Detect which cell encompasses the target text, then output its (x, y) center coordinate. 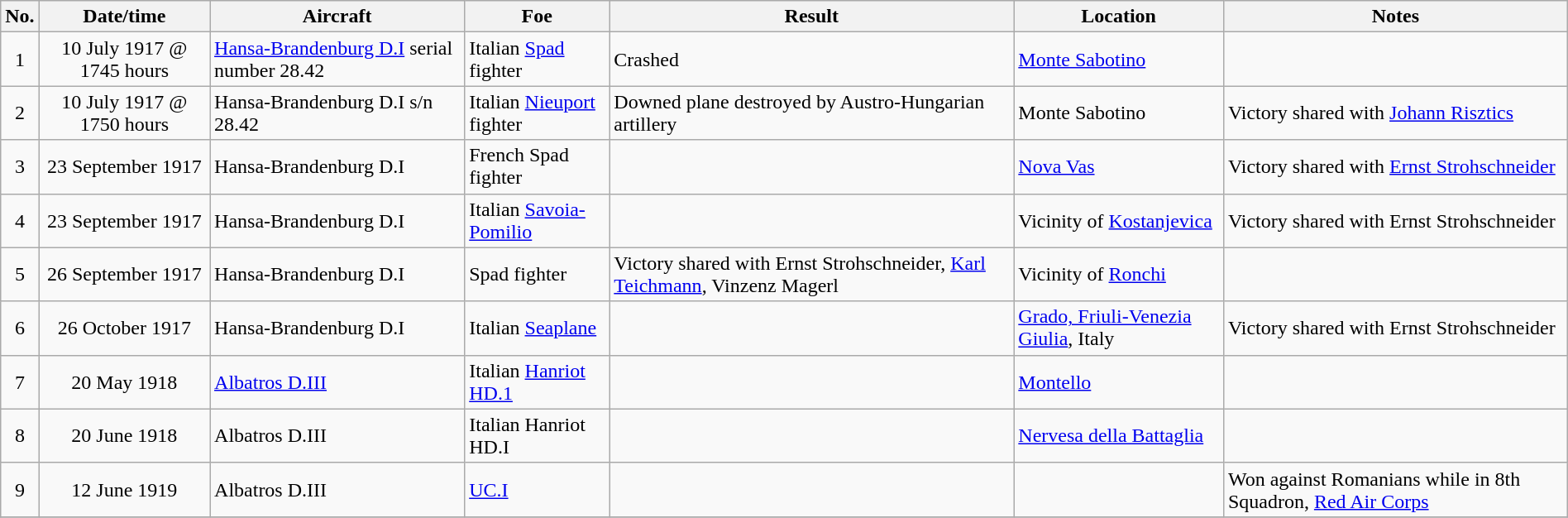
Nova Vas (1119, 167)
1 (20, 60)
26 September 1917 (124, 275)
Spad fighter (538, 275)
10 July 1917 @ 1750 hours (124, 113)
5 (20, 275)
Italian Seaplane (538, 328)
Foe (538, 17)
Victory shared with Ernst Strohschneider, Karl Teichmann, Vinzenz Magerl (812, 275)
Hansa-Brandenburg D.I serial number 28.42 (337, 60)
2 (20, 113)
Nervesa della Battaglia (1119, 435)
Aircraft (337, 17)
Italian Nieuport fighter (538, 113)
Location (1119, 17)
Crashed (812, 60)
12 June 1919 (124, 490)
10 July 1917 @ 1745 hours (124, 60)
French Spad fighter (538, 167)
20 June 1918 (124, 435)
20 May 1918 (124, 382)
Italian Hanriot HD.I (538, 435)
Won against Romanians while in 8th Squadron, Red Air Corps (1395, 490)
4 (20, 220)
Victory shared with Johann Risztics (1395, 113)
9 (20, 490)
No. (20, 17)
Montello (1119, 382)
Date/time (124, 17)
Hansa-Brandenburg D.I s/n 28.42 (337, 113)
Notes (1395, 17)
3 (20, 167)
UC.I (538, 490)
Downed plane destroyed by Austro-Hungarian artillery (812, 113)
6 (20, 328)
7 (20, 382)
Italian Spad fighter (538, 60)
Vicinity of Ronchi (1119, 275)
Italian Hanriot HD.1 (538, 382)
Vicinity of Kostanjevica (1119, 220)
8 (20, 435)
26 October 1917 (124, 328)
Result (812, 17)
Italian Savoia-Pomilio (538, 220)
Grado, Friuli-Venezia Giulia, Italy (1119, 328)
